From the cell containing the given text, extract its center point as (X, Y) coordinate. 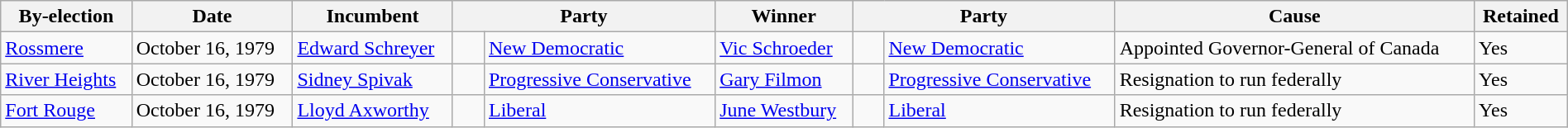
Winner (784, 17)
Rossmere (66, 48)
Vic Schroeder (784, 48)
Incumbent (372, 17)
By-election (66, 17)
River Heights (66, 79)
Cause (1294, 17)
Gary Filmon (784, 79)
Lloyd Axworthy (372, 111)
Edward Schreyer (372, 48)
Date (212, 17)
Sidney Spivak (372, 79)
June Westbury (784, 111)
Retained (1522, 17)
Appointed Governor-General of Canada (1294, 48)
Fort Rouge (66, 111)
